From the cell containing the given text, extract its center point as (x, y) coordinate. 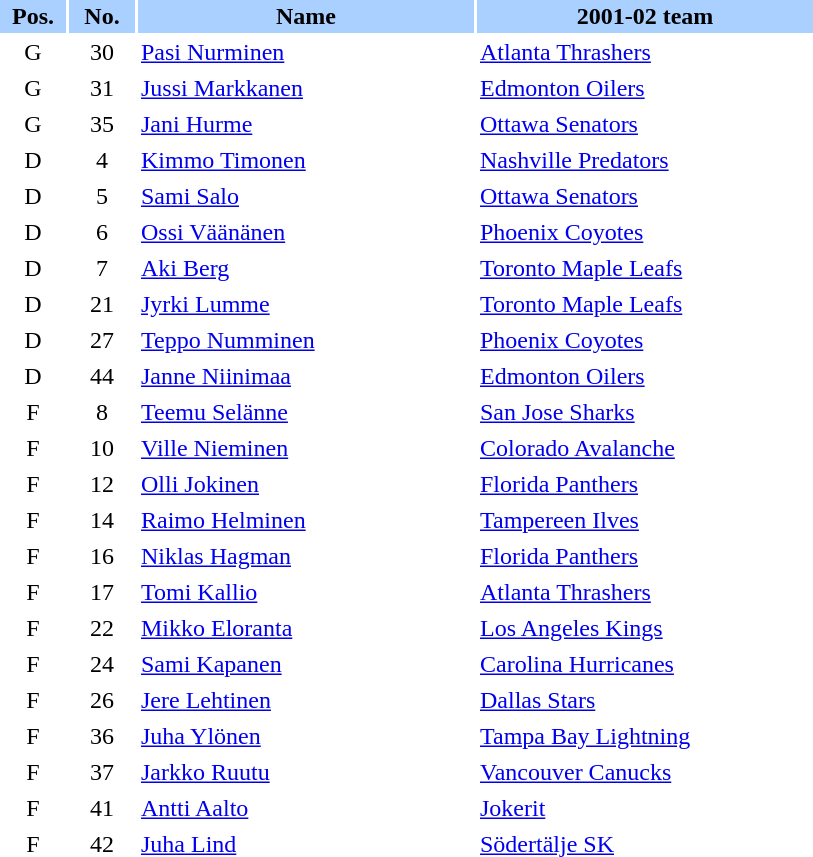
Dallas Stars (645, 700)
16 (102, 556)
Niklas Hagman (306, 556)
Pasi Nurminen (306, 52)
37 (102, 772)
San Jose Sharks (645, 412)
Jussi Markkanen (306, 88)
Mikko Eloranta (306, 628)
41 (102, 808)
4 (102, 160)
Nashville Predators (645, 160)
5 (102, 196)
Colorado Avalanche (645, 448)
Sami Salo (306, 196)
Teemu Selänne (306, 412)
12 (102, 484)
8 (102, 412)
Antti Aalto (306, 808)
Jere Lehtinen (306, 700)
6 (102, 232)
26 (102, 700)
Name (306, 16)
Sami Kapanen (306, 664)
Jokerit (645, 808)
Los Angeles Kings (645, 628)
Vancouver Canucks (645, 772)
27 (102, 340)
Ossi Väänänen (306, 232)
36 (102, 736)
17 (102, 592)
31 (102, 88)
Juha Ylönen (306, 736)
Teppo Numminen (306, 340)
Tampereen Ilves (645, 520)
Jarkko Ruutu (306, 772)
10 (102, 448)
Janne Niinimaa (306, 376)
21 (102, 304)
Tomi Kallio (306, 592)
Pos. (33, 16)
Kimmo Timonen (306, 160)
Jani Hurme (306, 124)
2001-02 team (645, 16)
Aki Berg (306, 268)
44 (102, 376)
14 (102, 520)
Carolina Hurricanes (645, 664)
Ville Nieminen (306, 448)
22 (102, 628)
Jyrki Lumme (306, 304)
No. (102, 16)
Olli Jokinen (306, 484)
7 (102, 268)
Tampa Bay Lightning (645, 736)
Raimo Helminen (306, 520)
24 (102, 664)
30 (102, 52)
35 (102, 124)
